Return the [x, y] coordinate for the center point of the cell that contains the specified text.  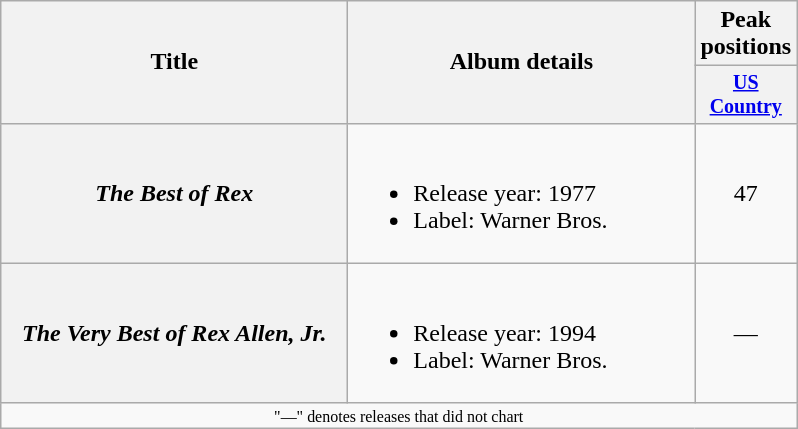
The Best of Rex [174, 193]
Release year: 1994Label: Warner Bros. [522, 333]
US Country [746, 94]
— [746, 333]
47 [746, 193]
Release year: 1977Label: Warner Bros. [522, 193]
Title [174, 62]
Album details [522, 62]
The Very Best of Rex Allen, Jr. [174, 333]
"—" denotes releases that did not chart [399, 415]
Peak positions [746, 34]
